Pinpoint the cell where the given text exists, returning its (x, y) midpoint coordinate. 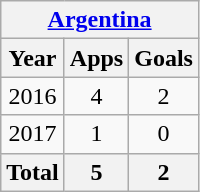
5 (96, 172)
2016 (33, 96)
0 (164, 134)
Goals (164, 58)
1 (96, 134)
Argentina (100, 20)
Total (33, 172)
Year (33, 58)
4 (96, 96)
Apps (96, 58)
2017 (33, 134)
